Return [x, y] of the center of cell containing provided text 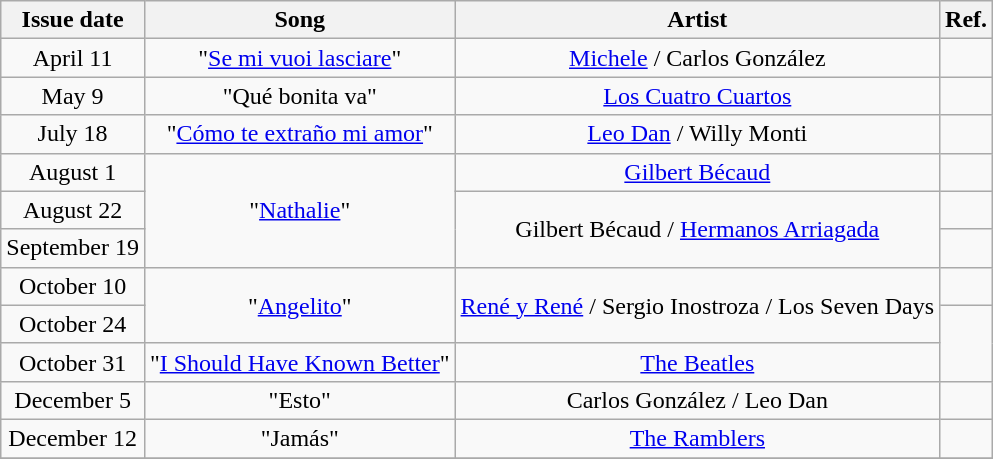
May 9 [73, 96]
"Cómo te extraño mi amor" [300, 134]
Gilbert Bécaud [698, 172]
"Nathalie" [300, 210]
Issue date [73, 20]
Leo Dan / Willy Monti [698, 134]
The Beatles [698, 362]
April 11 [73, 58]
"Jamás" [300, 438]
October 31 [73, 362]
"I Should Have Known Better" [300, 362]
August 22 [73, 210]
October 24 [73, 324]
December 5 [73, 400]
October 10 [73, 286]
"Esto" [300, 400]
The Ramblers [698, 438]
"Angelito" [300, 305]
August 1 [73, 172]
September 19 [73, 248]
Carlos González / Leo Dan [698, 400]
Michele / Carlos González [698, 58]
Song [300, 20]
Los Cuatro Cuartos [698, 96]
Artist [698, 20]
Ref. [966, 20]
René y René / Sergio Inostroza / Los Seven Days [698, 305]
"Qué bonita va" [300, 96]
Gilbert Bécaud / Hermanos Arriagada [698, 229]
"Se mi vuoi lasciare" [300, 58]
December 12 [73, 438]
July 18 [73, 134]
